For the text-containing cell, return its midpoint in (x, y) coordinate format. 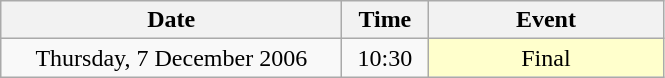
Event (546, 20)
Final (546, 58)
Thursday, 7 December 2006 (172, 58)
Date (172, 20)
10:30 (385, 58)
Time (385, 20)
